Capture the cell that displays the provided text and extract its (X, Y) central coordinate. 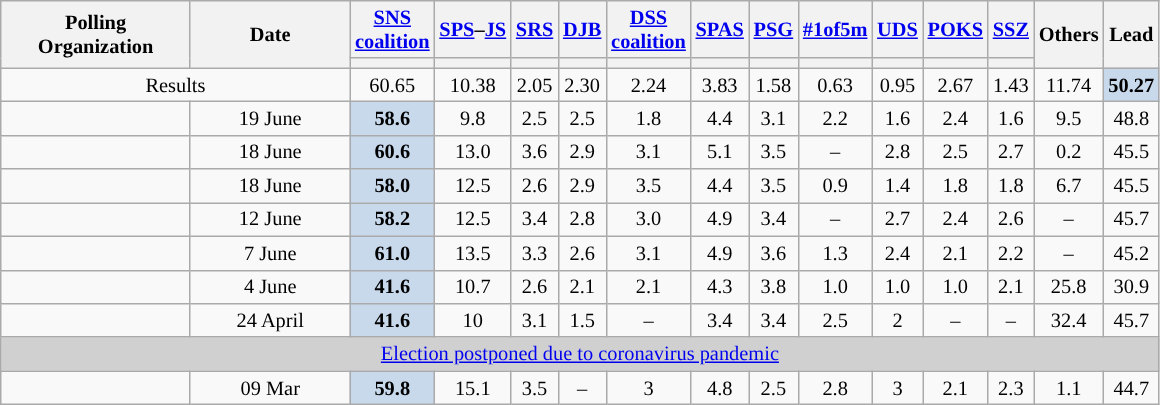
3.8 (774, 287)
0.9 (835, 186)
1.43 (1011, 85)
11.74 (1069, 85)
Others (1069, 34)
10.7 (472, 287)
59.8 (392, 388)
48.8 (1132, 118)
DSScoalition (648, 29)
SPAS (720, 29)
Results (176, 85)
09 Mar (270, 388)
0.2 (1069, 152)
19 June (270, 118)
#1of5m (835, 29)
SRS (534, 29)
10 (472, 320)
50.27 (1132, 85)
2.05 (534, 85)
2.3 (1011, 388)
13.5 (472, 253)
3.0 (648, 219)
58.0 (392, 186)
1.1 (1069, 388)
Date (270, 34)
58.6 (392, 118)
7 June (270, 253)
SNScoalition (392, 29)
15.1 (472, 388)
9.8 (472, 118)
1.3 (835, 253)
13.0 (472, 152)
Election postponed due to coronavirus pandemic (580, 354)
4.8 (720, 388)
2.24 (648, 85)
2.30 (582, 85)
2 (897, 320)
Polling Organization (96, 34)
9.5 (1069, 118)
0.95 (897, 85)
DJB (582, 29)
SPS–JS (472, 29)
44.7 (1132, 388)
60.6 (392, 152)
24 April (270, 320)
PSG (774, 29)
25.8 (1069, 287)
0.63 (835, 85)
3.83 (720, 85)
10.38 (472, 85)
32.4 (1069, 320)
30.9 (1132, 287)
4 June (270, 287)
4.3 (720, 287)
UDS (897, 29)
1.5 (582, 320)
61.0 (392, 253)
60.65 (392, 85)
POKS (956, 29)
1.4 (897, 186)
6.7 (1069, 186)
2.67 (956, 85)
58.2 (392, 219)
3.3 (534, 253)
1.58 (774, 85)
5.1 (720, 152)
Lead (1132, 34)
12 June (270, 219)
45.2 (1132, 253)
SSZ (1011, 29)
